Find where the given text appears and provide that cell's center as [x, y] coordinate. 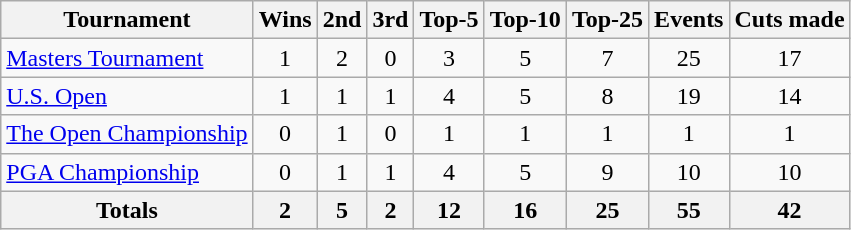
3rd [390, 20]
3 [449, 58]
Events [689, 20]
Top-10 [525, 20]
42 [790, 210]
Top-5 [449, 20]
19 [689, 96]
55 [689, 210]
Wins [285, 20]
9 [607, 172]
The Open Championship [127, 134]
Tournament [127, 20]
U.S. Open [127, 96]
12 [449, 210]
7 [607, 58]
Cuts made [790, 20]
16 [525, 210]
Masters Tournament [127, 58]
14 [790, 96]
Top-25 [607, 20]
2nd [342, 20]
17 [790, 58]
PGA Championship [127, 172]
8 [607, 96]
Totals [127, 210]
